For the text-containing cell, return its midpoint in (x, y) coordinate format. 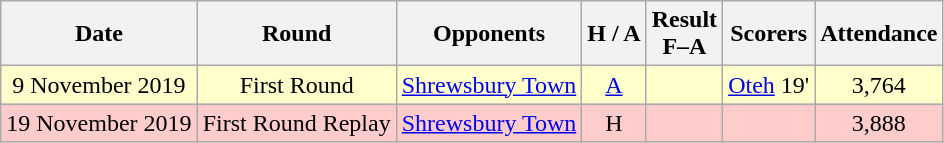
9 November 2019 (99, 85)
3,888 (879, 123)
Oteh 19' (769, 85)
ResultF–A (684, 34)
Date (99, 34)
Attendance (879, 34)
Round (296, 34)
First Round (296, 85)
3,764 (879, 85)
H (614, 123)
A (614, 85)
Scorers (769, 34)
H / A (614, 34)
First Round Replay (296, 123)
Opponents (489, 34)
19 November 2019 (99, 123)
